For the text-containing cell, return its midpoint in [X, Y] coordinate format. 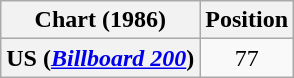
Position [247, 20]
77 [247, 58]
US (Billboard 200) [100, 58]
Chart (1986) [100, 20]
